Output the [x, y] coordinate of the center of the cell containing the given text.  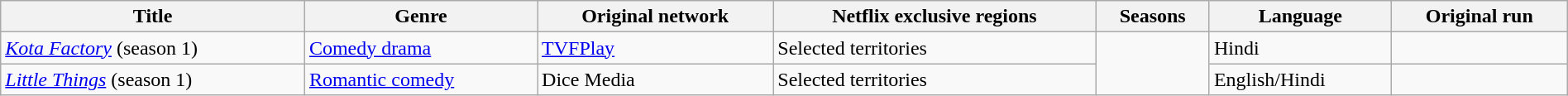
English/Hindi [1300, 79]
Kota Factory (season 1) [153, 48]
Little Things (season 1) [153, 79]
Original run [1479, 17]
Original network [655, 17]
TVFPlay [655, 48]
Seasons [1153, 17]
Dice Media [655, 79]
Comedy drama [420, 48]
Romantic comedy [420, 79]
Hindi [1300, 48]
Netflix exclusive regions [935, 17]
Genre [420, 17]
Language [1300, 17]
Title [153, 17]
